Output the [x, y] coordinate of the center of the cell containing the given text.  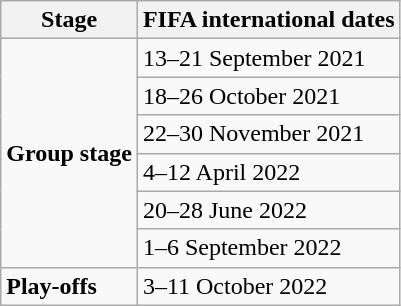
20–28 June 2022 [268, 210]
22–30 November 2021 [268, 134]
18–26 October 2021 [268, 96]
Group stage [70, 153]
3–11 October 2022 [268, 286]
4–12 April 2022 [268, 172]
13–21 September 2021 [268, 58]
Play-offs [70, 286]
1–6 September 2022 [268, 248]
Stage [70, 20]
FIFA international dates [268, 20]
